Return [X, Y] of the center of cell containing provided text 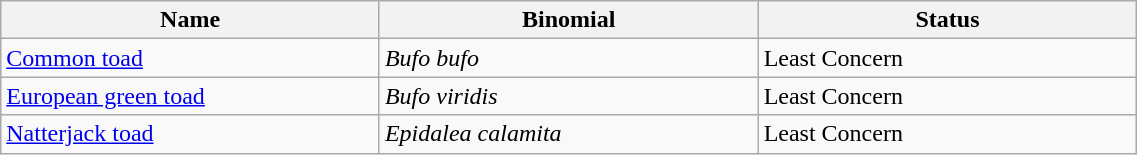
Common toad [190, 58]
Natterjack toad [190, 134]
Status [948, 20]
Epidalea calamita [568, 134]
Name [190, 20]
Binomial [568, 20]
Bufo viridis [568, 96]
Bufo bufo [568, 58]
European green toad [190, 96]
